Find where the given text appears and provide that cell's center as (x, y) coordinate. 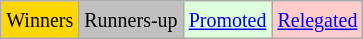
Runners-up (131, 20)
Promoted (228, 20)
Relegated (318, 20)
Winners (40, 20)
